Determine the (X, Y) coordinate at the center of the cell enclosing the given text.  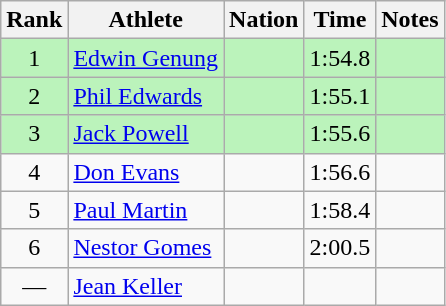
1:55.1 (340, 96)
Phil Edwards (146, 96)
Jack Powell (146, 134)
2 (34, 96)
Paul Martin (146, 210)
5 (34, 210)
3 (34, 134)
2:00.5 (340, 248)
Time (340, 20)
6 (34, 248)
4 (34, 172)
1:54.8 (340, 58)
Nation (264, 20)
Notes (410, 20)
Nestor Gomes (146, 248)
— (34, 286)
1:58.4 (340, 210)
1 (34, 58)
Rank (34, 20)
Athlete (146, 20)
Edwin Genung (146, 58)
1:55.6 (340, 134)
Jean Keller (146, 286)
Don Evans (146, 172)
1:56.6 (340, 172)
